Locate the cell with the specified text and output its (X, Y) center coordinate. 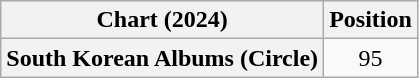
Position (371, 20)
95 (371, 58)
Chart (2024) (162, 20)
South Korean Albums (Circle) (162, 58)
